Detect which cell encompasses the target text, then output its [x, y] center coordinate. 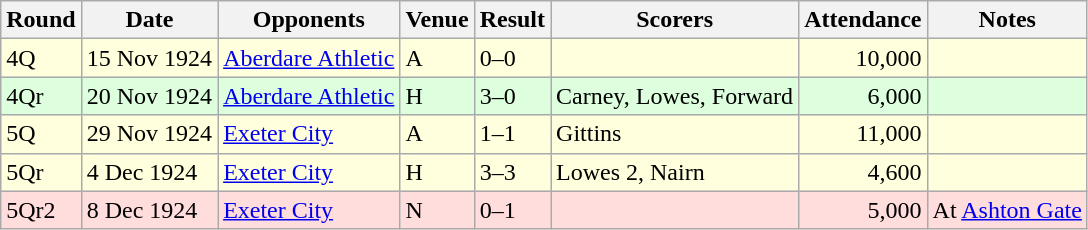
8 Dec 1924 [149, 210]
Lowes 2, Nairn [675, 172]
4 Dec 1924 [149, 172]
0–1 [512, 210]
10,000 [863, 58]
Venue [437, 20]
Gittins [675, 134]
3–3 [512, 172]
Carney, Lowes, Forward [675, 96]
Opponents [309, 20]
5,000 [863, 210]
Attendance [863, 20]
4,600 [863, 172]
5Q [41, 134]
29 Nov 1924 [149, 134]
Date [149, 20]
15 Nov 1924 [149, 58]
At Ashton Gate [1007, 210]
Notes [1007, 20]
N [437, 210]
20 Nov 1924 [149, 96]
Result [512, 20]
5Qr2 [41, 210]
3–0 [512, 96]
0–0 [512, 58]
11,000 [863, 134]
Scorers [675, 20]
6,000 [863, 96]
5Qr [41, 172]
Round [41, 20]
4Q [41, 58]
1–1 [512, 134]
4Qr [41, 96]
